Extract the [X, Y] coordinate from the center of the cell holding the provided text.  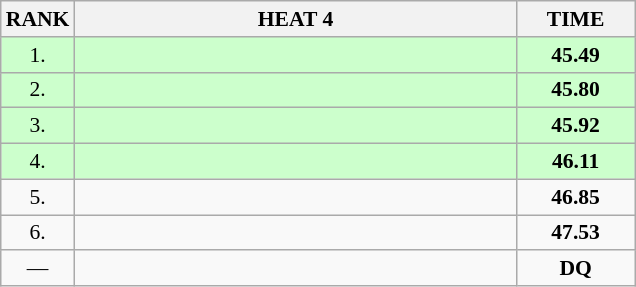
45.92 [576, 126]
2. [38, 90]
HEAT 4 [295, 19]
47.53 [576, 233]
45.49 [576, 55]
DQ [576, 269]
46.11 [576, 162]
1. [38, 55]
4. [38, 162]
46.85 [576, 197]
45.80 [576, 90]
RANK [38, 19]
6. [38, 233]
— [38, 269]
TIME [576, 19]
5. [38, 197]
3. [38, 126]
